Scan for the cell matching the given text and deliver its [X, Y] coordinate at center. 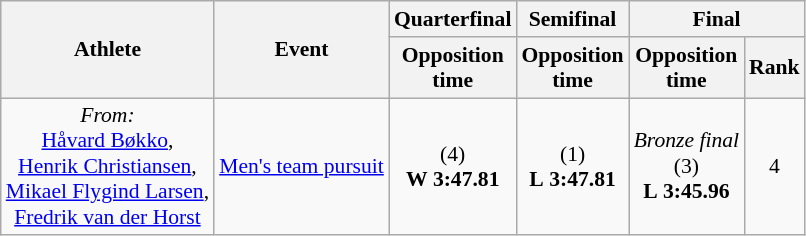
Athlete [108, 50]
Semifinal [572, 19]
Quarterfinal [453, 19]
Rank [774, 68]
(1)L 3:47.81 [572, 167]
4 [774, 167]
Final [717, 19]
Men's team pursuit [302, 167]
Event [302, 50]
From: Håvard Bøkko,Henrik Christiansen,Mikael Flygind Larsen,Fredrik van der Horst [108, 167]
Bronze final (3)L 3:45.96 [686, 167]
(4)W 3:47.81 [453, 167]
